Identify which cell holds the provided text, then report its (X, Y) central coordinate. 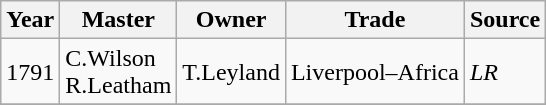
T.Leyland (232, 72)
Master (118, 20)
Year (30, 20)
Trade (374, 20)
LR (504, 72)
C.WilsonR.Leatham (118, 72)
Owner (232, 20)
Liverpool–Africa (374, 72)
Source (504, 20)
1791 (30, 72)
